For the text-containing cell, return its midpoint in (X, Y) coordinate format. 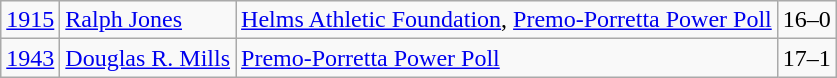
1915 (30, 20)
16–0 (806, 20)
Ralph Jones (148, 20)
Helms Athletic Foundation, Premo-Porretta Power Poll (507, 20)
1943 (30, 58)
Douglas R. Mills (148, 58)
17–1 (806, 58)
Premo-Porretta Power Poll (507, 58)
